Provide the (x, y) coordinate of the cell's center where the given text is located.  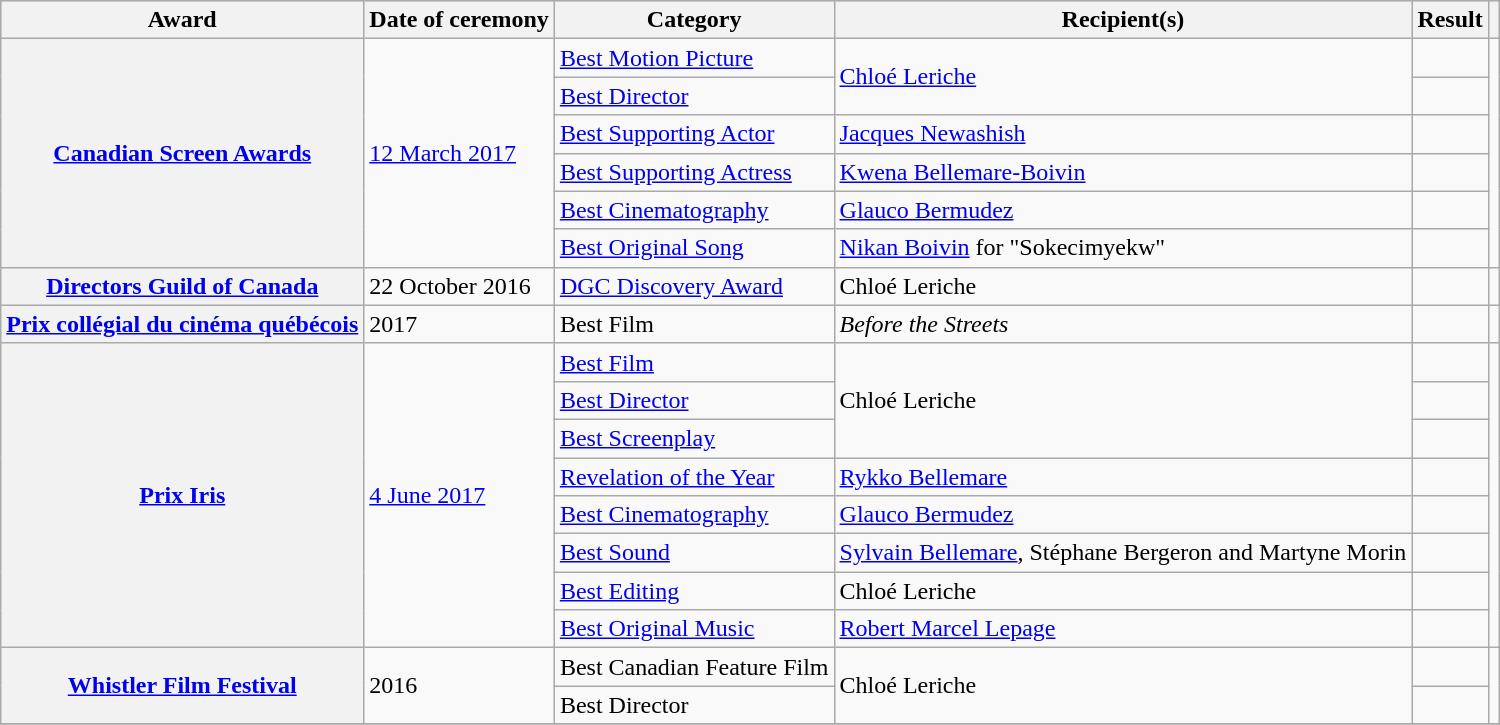
Best Original Music (694, 629)
DGC Discovery Award (694, 286)
12 March 2017 (460, 153)
22 October 2016 (460, 286)
2017 (460, 324)
Best Editing (694, 591)
Prix collégial du cinéma québécois (182, 324)
Best Motion Picture (694, 58)
Best Supporting Actor (694, 134)
Jacques Newashish (1123, 134)
Best Original Song (694, 248)
Best Screenplay (694, 438)
Before the Streets (1123, 324)
Directors Guild of Canada (182, 286)
Revelation of the Year (694, 477)
Best Sound (694, 553)
Best Canadian Feature Film (694, 667)
Kwena Bellemare-Boivin (1123, 172)
Canadian Screen Awards (182, 153)
Recipient(s) (1123, 20)
Robert Marcel Lepage (1123, 629)
Prix Iris (182, 495)
Award (182, 20)
Result (1450, 20)
Date of ceremony (460, 20)
Rykko Bellemare (1123, 477)
Sylvain Bellemare, Stéphane Bergeron and Martyne Morin (1123, 553)
Category (694, 20)
Whistler Film Festival (182, 686)
2016 (460, 686)
Nikan Boivin for "Sokecimyekw" (1123, 248)
Best Supporting Actress (694, 172)
4 June 2017 (460, 495)
